From the cell containing the given text, extract its center point as [X, Y] coordinate. 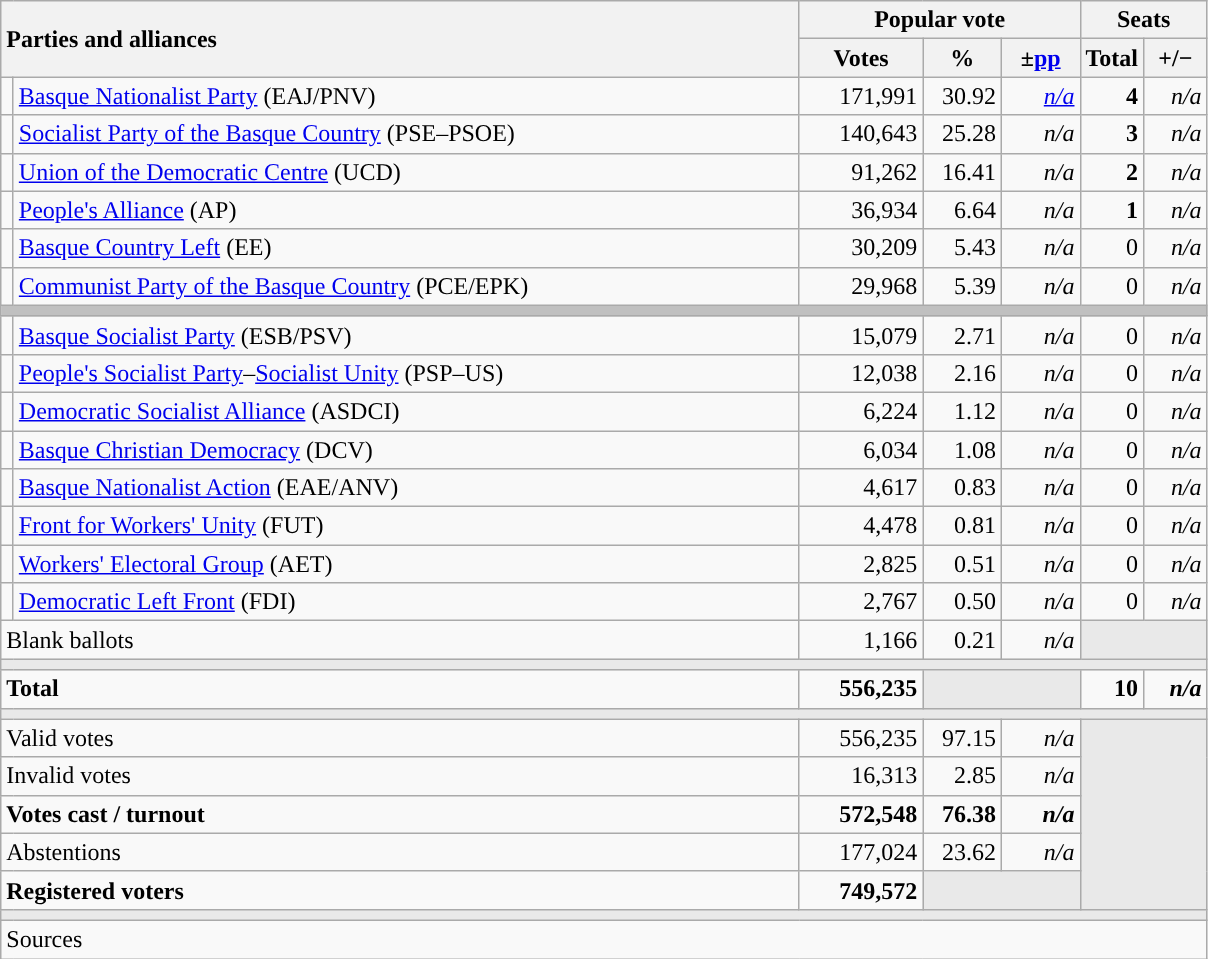
Seats [1144, 20]
12,038 [861, 373]
6,034 [861, 449]
749,572 [861, 890]
91,262 [861, 172]
Valid votes [400, 738]
30,209 [861, 248]
6.64 [962, 210]
Democratic Left Front (FDI) [406, 602]
Blank ballots [400, 640]
16.41 [962, 172]
±pp [1040, 58]
10 [1112, 689]
People's Alliance (AP) [406, 210]
2.16 [962, 373]
29,968 [861, 286]
5.39 [962, 286]
25.28 [962, 134]
1,166 [861, 640]
0.51 [962, 564]
4,617 [861, 488]
Basque Nationalist Party (EAJ/PNV) [406, 96]
171,991 [861, 96]
Registered voters [400, 890]
2 [1112, 172]
2.85 [962, 776]
4 [1112, 96]
Socialist Party of the Basque Country (PSE–PSOE) [406, 134]
36,934 [861, 210]
Abstentions [400, 852]
0.83 [962, 488]
2,767 [861, 602]
Basque Christian Democracy (DCV) [406, 449]
Front for Workers' Unity (FUT) [406, 526]
97.15 [962, 738]
2.71 [962, 335]
Basque Country Left (EE) [406, 248]
Votes [861, 58]
16,313 [861, 776]
Democratic Socialist Alliance (ASDCI) [406, 411]
76.38 [962, 814]
Basque Socialist Party (ESB/PSV) [406, 335]
572,548 [861, 814]
0.50 [962, 602]
23.62 [962, 852]
15,079 [861, 335]
2,825 [861, 564]
3 [1112, 134]
5.43 [962, 248]
Parties and alliances [400, 39]
Workers' Electoral Group (AET) [406, 564]
0.81 [962, 526]
1 [1112, 210]
Votes cast / turnout [400, 814]
Sources [604, 939]
People's Socialist Party–Socialist Unity (PSP–US) [406, 373]
6,224 [861, 411]
Popular vote [940, 20]
4,478 [861, 526]
Invalid votes [400, 776]
30.92 [962, 96]
0.21 [962, 640]
+/− [1176, 58]
Basque Nationalist Action (EAE/ANV) [406, 488]
Union of the Democratic Centre (UCD) [406, 172]
1.08 [962, 449]
% [962, 58]
140,643 [861, 134]
Communist Party of the Basque Country (PCE/EPK) [406, 286]
177,024 [861, 852]
1.12 [962, 411]
